Pinpoint the cell where the given text exists, returning its (X, Y) midpoint coordinate. 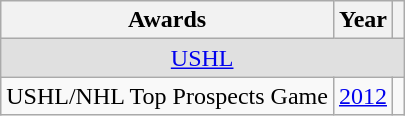
Year (362, 20)
USHL/NHL Top Prospects Game (168, 96)
Awards (168, 20)
2012 (362, 96)
USHL (202, 58)
